Search for the cell housing the specified text and yield its (x, y) center coordinate. 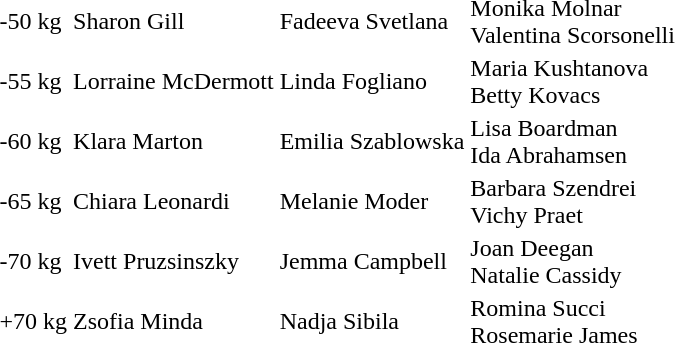
Jemma Campbell (372, 262)
Klara Marton (174, 142)
Chiara Leonardi (174, 202)
Melanie Moder (372, 202)
Lorraine McDermott (174, 82)
Ivett Pruzsinszky (174, 262)
Linda Fogliano (372, 82)
Emilia Szablowska (372, 142)
